Search for the cell housing the specified text and yield its (x, y) center coordinate. 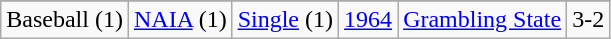
Grambling State (482, 20)
1964 (368, 20)
Single (1) (285, 20)
NAIA (1) (180, 20)
Baseball (1) (65, 20)
3-2 (588, 20)
